Output the (x, y) coordinate of the center of the cell containing the given text.  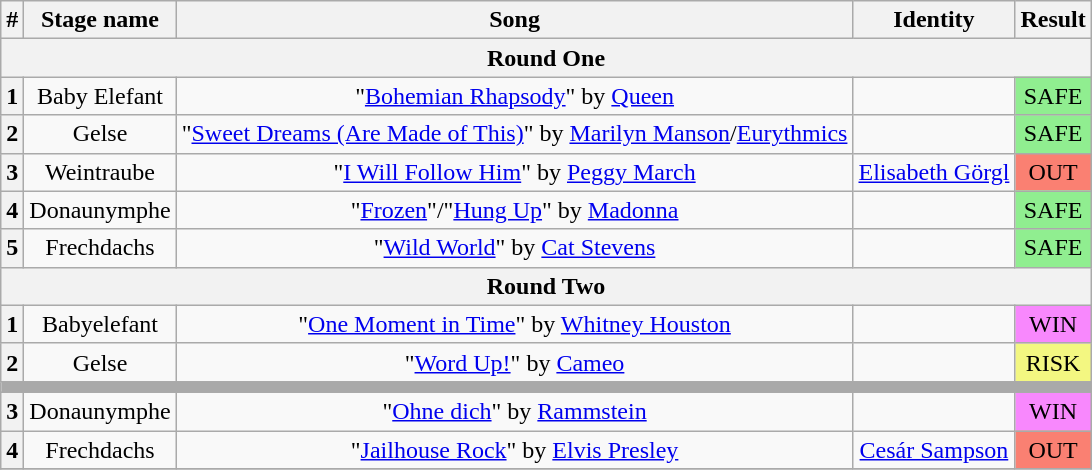
# (12, 20)
Identity (934, 20)
"Bohemian Rhapsody" by Queen (514, 96)
"I Will Follow Him" by Peggy March (514, 172)
Result (1053, 20)
"Frozen"/"Hung Up" by Madonna (514, 210)
"Sweet Dreams (Are Made of This)" by Marilyn Manson/Eurythmics (514, 134)
Weintraube (100, 172)
"Wild World" by Cat Stevens (514, 248)
Babyelefant (100, 324)
Song (514, 20)
5 (12, 248)
"One Moment in Time" by Whitney Houston (514, 324)
Round Two (546, 286)
"Ohne dich" by Rammstein (514, 411)
"Word Up!" by Cameo (514, 362)
Elisabeth Görgl (934, 172)
Stage name (100, 20)
Cesár Sampson (934, 449)
RISK (1053, 362)
Round One (546, 58)
"Jailhouse Rock" by Elvis Presley (514, 449)
Baby Elefant (100, 96)
